Determine the (x, y) coordinate at the center of the cell enclosing the given text.  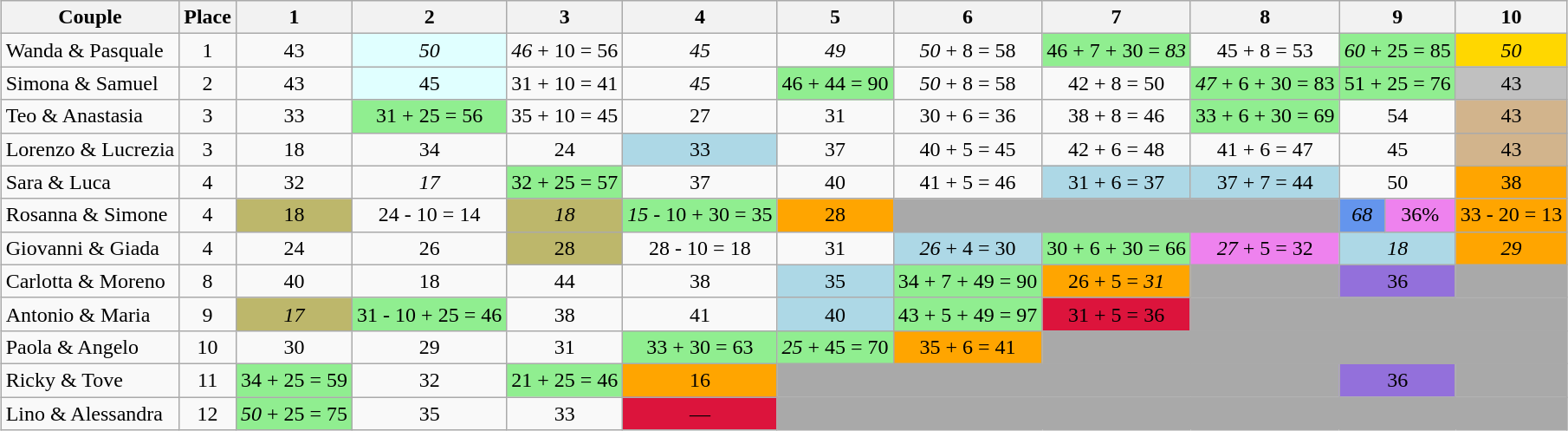
31 + 10 = 41 (565, 83)
Ricky & Tove (90, 380)
15 - 10 + 30 = 35 (700, 215)
38 + 8 = 46 (1117, 116)
27 + 5 = 32 (1265, 248)
6 (968, 17)
45 + 8 = 53 (1265, 50)
31 + 6 = 37 (1117, 182)
36% (1420, 215)
Lorenzo & Lucrezia (90, 149)
41 + 5 = 46 (968, 182)
26 + 4 = 30 (968, 248)
30 + 6 + 30 = 66 (1117, 248)
Teo & Anastasia (90, 116)
35 + 6 = 41 (968, 347)
41 + 6 = 47 (1265, 149)
12 (208, 414)
46 + 7 + 30 = 83 (1117, 50)
26 + 5 = 31 (1117, 281)
50 + 25 = 75 (294, 414)
60 + 25 = 85 (1397, 50)
34 + 7 + 49 = 90 (968, 281)
16 (700, 380)
25 + 45 = 70 (835, 347)
33 + 30 = 63 (700, 347)
Rosanna & Simone (90, 215)
33 - 20 = 13 (1511, 215)
26 (430, 248)
30 (294, 347)
31 + 25 = 56 (430, 116)
42 + 8 = 50 (1117, 83)
34 + 25 = 59 (294, 380)
43 + 5 + 49 = 97 (968, 314)
24 - 10 = 14 (430, 215)
49 (835, 50)
34 (430, 149)
Simona & Samuel (90, 83)
Lino & Alessandra (90, 414)
21 + 25 = 46 (565, 380)
51 + 25 = 76 (1397, 83)
30 + 6 = 36 (968, 116)
40 + 5 = 45 (968, 149)
31 + 5 = 36 (1117, 314)
46 + 44 = 90 (835, 83)
68 (1362, 215)
42 + 6 = 48 (1117, 149)
41 (700, 314)
— (700, 414)
11 (208, 380)
44 (565, 281)
Paola & Angelo (90, 347)
5 (835, 17)
7 (1117, 17)
Giovanni & Giada (90, 248)
54 (1397, 116)
47 + 6 + 30 = 83 (1265, 83)
Place (208, 17)
46 + 10 = 56 (565, 50)
Carlotta & Moreno (90, 281)
37 + 7 = 44 (1265, 182)
28 - 10 = 18 (700, 248)
31 - 10 + 25 = 46 (430, 314)
Couple (90, 17)
Antonio & Maria (90, 314)
33 + 6 + 30 = 69 (1265, 116)
35 + 10 = 45 (565, 116)
32 + 25 = 57 (565, 182)
Wanda & Pasquale (90, 50)
27 (700, 116)
Sara & Luca (90, 182)
